Scan for the cell matching the given text and deliver its (X, Y) coordinate at center. 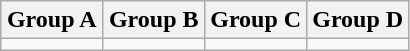
Group A (52, 20)
Group C (256, 20)
Group D (358, 20)
Group B (154, 20)
